Find where the given text appears and provide that cell's center as [X, Y] coordinate. 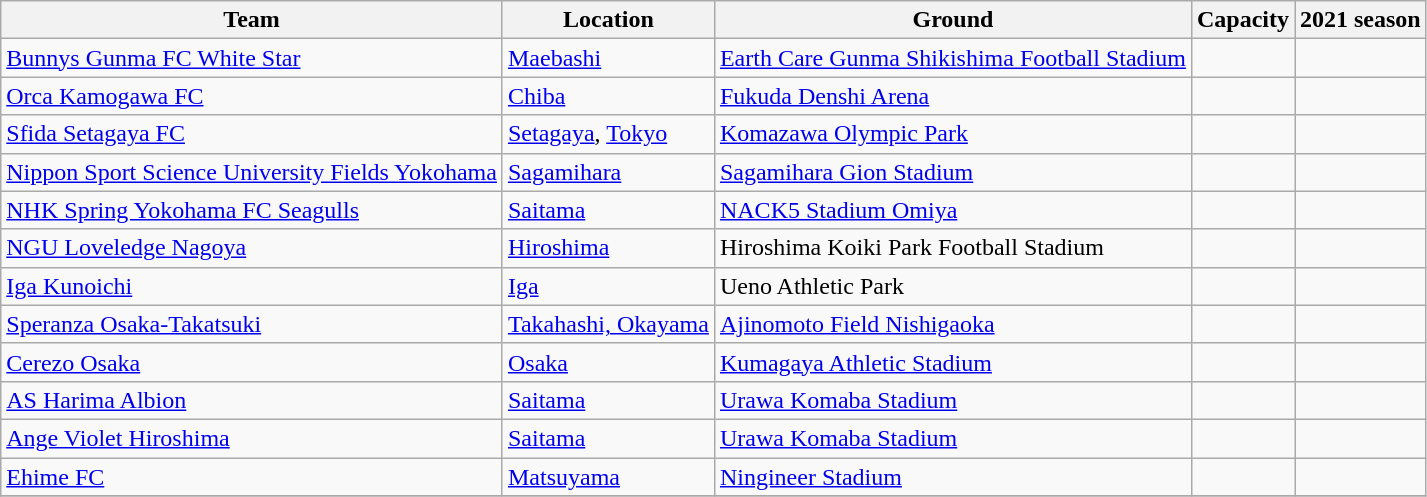
Hiroshima [608, 248]
Sagamihara Gion Stadium [952, 172]
Ningineer Stadium [952, 477]
Orca Kamogawa FC [252, 96]
Takahashi, Okayama [608, 324]
Ueno Athletic Park [952, 286]
Team [252, 20]
AS Harima Albion [252, 400]
Cerezo Osaka [252, 362]
Fukuda Denshi Arena [952, 96]
Sagamihara [608, 172]
Kumagaya Athletic Stadium [952, 362]
Nippon Sport Science University Fields Yokohama [252, 172]
Bunnys Gunma FC White Star [252, 58]
Komazawa Olympic Park [952, 134]
Matsuyama [608, 477]
Ehime FC [252, 477]
NACK5 Stadium Omiya [952, 210]
Earth Care Gunma Shikishima Football Stadium [952, 58]
Iga Kunoichi [252, 286]
Ange Violet Hiroshima [252, 438]
Chiba [608, 96]
Maebashi [608, 58]
NHK Spring Yokohama FC Seagulls [252, 210]
Capacity [1242, 20]
2021 season [1360, 20]
NGU Loveledge Nagoya [252, 248]
Speranza Osaka-Takatsuki [252, 324]
Ajinomoto Field Nishigaoka [952, 324]
Sfida Setagaya FC [252, 134]
Hiroshima Koiki Park Football Stadium [952, 248]
Ground [952, 20]
Iga [608, 286]
Setagaya, Tokyo [608, 134]
Osaka [608, 362]
Location [608, 20]
